From the cell containing the given text, extract its center point as (x, y) coordinate. 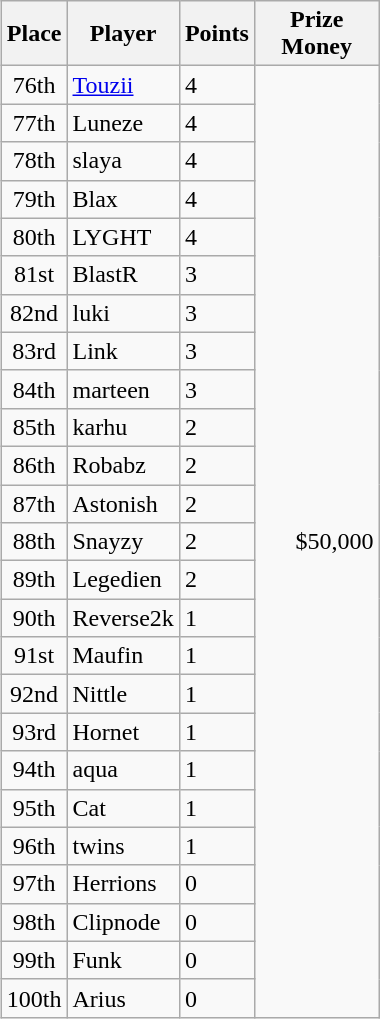
marteen (123, 389)
slaya (123, 161)
Legedien (123, 580)
93rd (34, 732)
Herrions (123, 884)
luki (123, 313)
83rd (34, 351)
Touzii (123, 85)
99th (34, 960)
Player (123, 34)
Robabz (123, 465)
79th (34, 199)
Snayzy (123, 542)
88th (34, 542)
98th (34, 922)
77th (34, 123)
85th (34, 427)
BlastR (123, 275)
aqua (123, 770)
100th (34, 998)
Hornet (123, 732)
91st (34, 656)
95th (34, 808)
86th (34, 465)
Astonish (123, 503)
90th (34, 618)
82nd (34, 313)
twins (123, 846)
karhu (123, 427)
80th (34, 237)
Luneze (123, 123)
89th (34, 580)
Prize Money (316, 34)
Link (123, 351)
Place (34, 34)
Maufin (123, 656)
Cat (123, 808)
Clipnode (123, 922)
78th (34, 161)
Points (216, 34)
97th (34, 884)
Blax (123, 199)
92nd (34, 694)
94th (34, 770)
Nittle (123, 694)
87th (34, 503)
Arius (123, 998)
84th (34, 389)
Reverse2k (123, 618)
81st (34, 275)
76th (34, 85)
96th (34, 846)
$50,000 (316, 542)
Funk (123, 960)
LYGHT (123, 237)
